Locate the cell with the specified text and output its [X, Y] center coordinate. 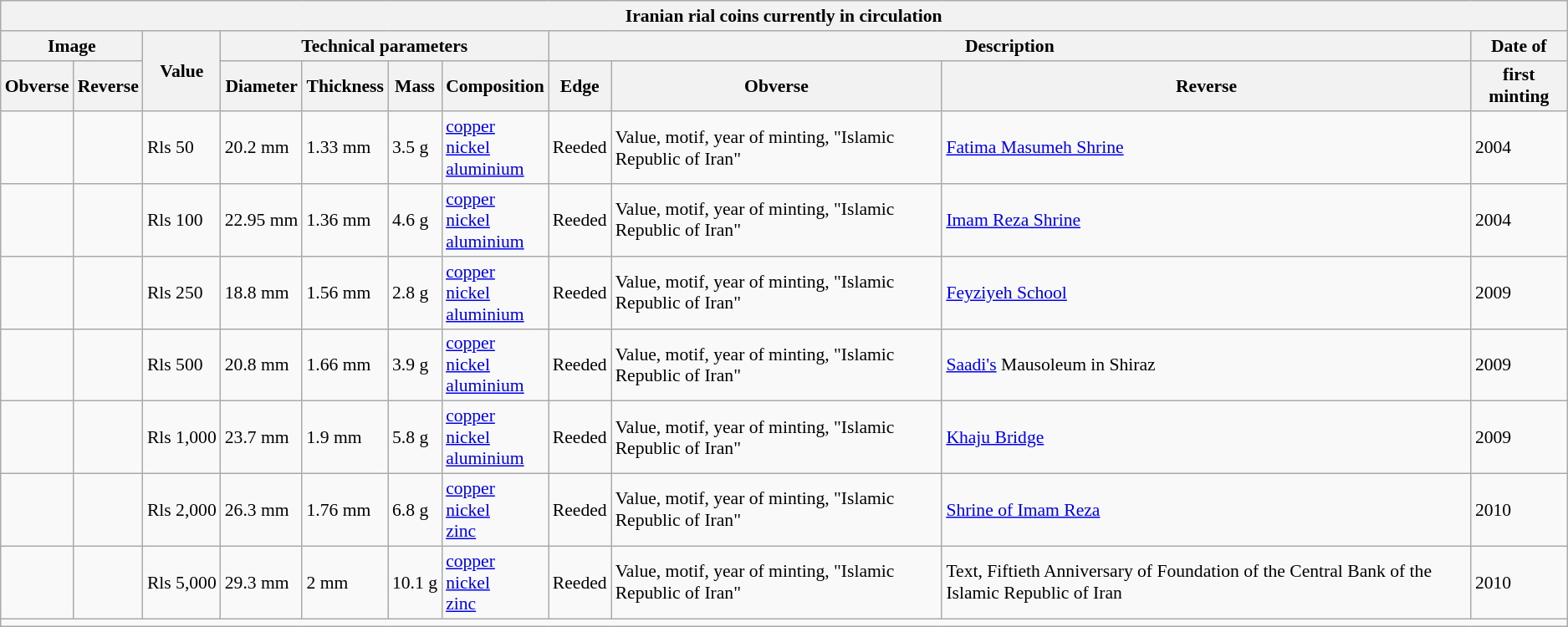
1.36 mm [345, 221]
Thickness [345, 85]
1.76 mm [345, 510]
Rls 100 [182, 221]
10.1 g [415, 582]
22.95 mm [262, 221]
Khaju Bridge [1206, 438]
Imam Reza Shrine [1206, 221]
Feyziyeh School [1206, 293]
Mass [415, 85]
Rls 5,000 [182, 582]
26.3 mm [262, 510]
Rls 2,000 [182, 510]
Text, Fiftieth Anniversary of Foundation of the Central Bank of the Islamic Republic of Iran [1206, 582]
Value [182, 72]
Rls 50 [182, 149]
Rls 1,000 [182, 438]
Fatima Masumeh Shrine [1206, 149]
1.9 mm [345, 438]
4.6 g [415, 221]
Composition [495, 85]
Saadi's Mausoleum in Shiraz [1206, 364]
Technical parameters [385, 46]
Rls 500 [182, 364]
23.7 mm [262, 438]
20.8 mm [262, 364]
Shrine of Imam Reza [1206, 510]
Description [1010, 46]
1.33 mm [345, 149]
18.8 mm [262, 293]
Iranian rial coins currently in circulation [784, 16]
2 mm [345, 582]
first minting [1519, 85]
Image [72, 46]
5.8 g [415, 438]
3.5 g [415, 149]
1.56 mm [345, 293]
Date of [1519, 46]
Rls 250 [182, 293]
2.8 g [415, 293]
3.9 g [415, 364]
1.66 mm [345, 364]
Edge [580, 85]
Diameter [262, 85]
20.2 mm [262, 149]
29.3 mm [262, 582]
6.8 g [415, 510]
